Provide the (x, y) coordinate of the cell's center where the given text is located.  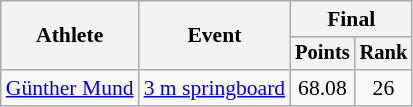
Points (322, 54)
Rank (384, 54)
3 m springboard (215, 88)
26 (384, 88)
Final (351, 19)
Athlete (70, 36)
Event (215, 36)
Günther Mund (70, 88)
68.08 (322, 88)
